From the cell containing the given text, extract its center point as [X, Y] coordinate. 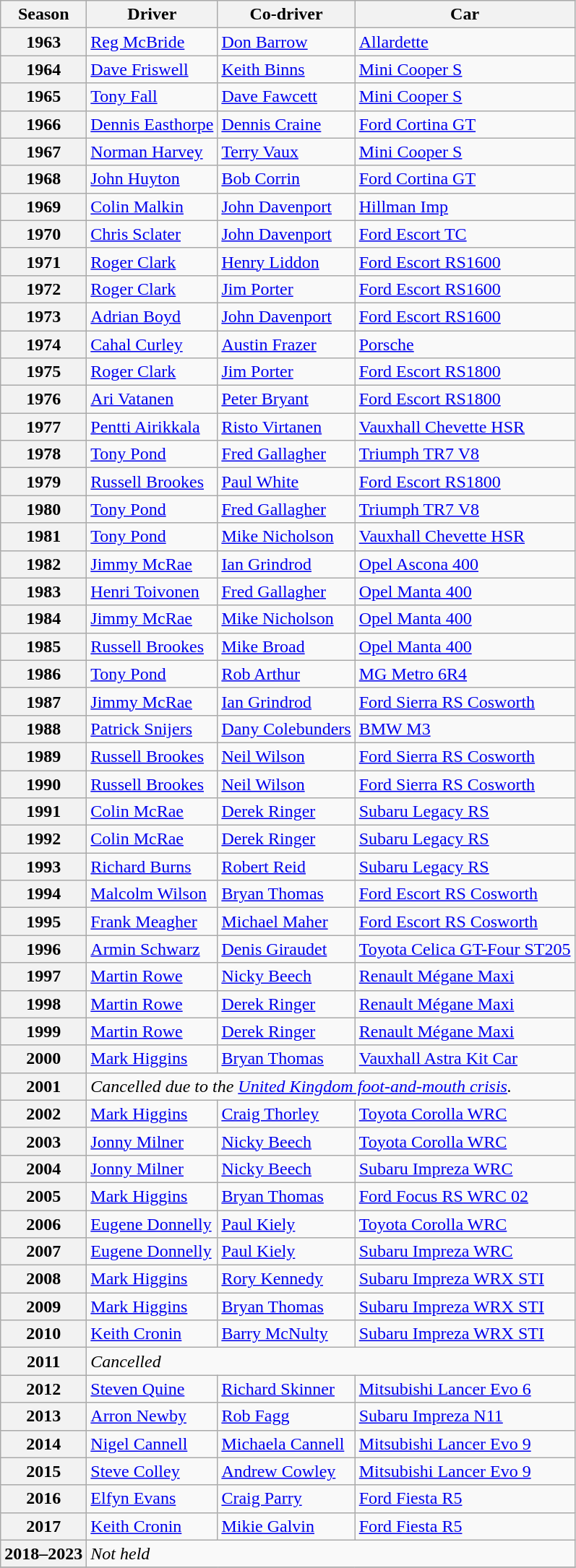
Reg McBride [152, 42]
Risto Virtanen [286, 427]
Dave Friswell [152, 69]
Pentti Airikkala [152, 427]
1974 [43, 345]
Arron Newby [152, 1416]
Henri Toivonen [152, 592]
Denis Giraudet [286, 949]
Richard Skinner [286, 1389]
1980 [43, 509]
1966 [43, 124]
1993 [43, 867]
1992 [43, 839]
Rob Arthur [286, 674]
Dennis Easthorpe [152, 124]
1997 [43, 976]
Car [465, 14]
2001 [43, 1086]
Nigel Cannell [152, 1444]
1967 [43, 152]
Mike Broad [286, 646]
Craig Thorley [286, 1114]
Craig Parry [286, 1499]
1975 [43, 372]
1998 [43, 1004]
2005 [43, 1196]
2009 [43, 1307]
Ford Focus RS WRC 02 [465, 1196]
1982 [43, 564]
Co-driver [286, 14]
Driver [152, 14]
Season [43, 14]
1972 [43, 289]
John Huyton [152, 179]
1987 [43, 701]
Porsche [465, 345]
Toyota Celica GT-Four ST205 [465, 949]
1988 [43, 729]
Steve Colley [152, 1471]
Cancelled [331, 1361]
1977 [43, 427]
Elfyn Evans [152, 1499]
Rob Fagg [286, 1416]
Ari Vatanen [152, 399]
Henry Liddon [286, 261]
Vauxhall Astra Kit Car [465, 1059]
Frank Meagher [152, 922]
Adrian Boyd [152, 316]
1971 [43, 261]
Opel Ascona 400 [465, 564]
2004 [43, 1169]
Ford Escort TC [465, 234]
Dany Colebunders [286, 729]
2008 [43, 1279]
2014 [43, 1444]
2016 [43, 1499]
Hillman Imp [465, 207]
1965 [43, 97]
2015 [43, 1471]
1986 [43, 674]
Dennis Craine [286, 124]
1970 [43, 234]
2012 [43, 1389]
Cahal Curley [152, 345]
Richard Burns [152, 867]
Michael Maher [286, 922]
Keith Binns [286, 69]
1989 [43, 756]
Andrew Cowley [286, 1471]
1973 [43, 316]
1996 [43, 949]
Austin Frazer [286, 345]
2007 [43, 1252]
2018–2023 [43, 1554]
Don Barrow [286, 42]
2010 [43, 1334]
1978 [43, 454]
1984 [43, 619]
Mikie Galvin [286, 1526]
Bob Corrin [286, 179]
1990 [43, 784]
2011 [43, 1361]
2002 [43, 1114]
1981 [43, 537]
Robert Reid [286, 867]
1964 [43, 69]
Terry Vaux [286, 152]
1999 [43, 1031]
1991 [43, 812]
Not held [331, 1554]
2000 [43, 1059]
1995 [43, 922]
Patrick Snijers [152, 729]
Chris Sclater [152, 234]
Cancelled due to the United Kingdom foot-and-mouth crisis. [331, 1086]
Michaela Cannell [286, 1444]
Malcolm Wilson [152, 894]
Barry McNulty [286, 1334]
Norman Harvey [152, 152]
Armin Schwarz [152, 949]
Allardette [465, 42]
Dave Fawcett [286, 97]
1994 [43, 894]
1963 [43, 42]
Rory Kennedy [286, 1279]
Mitsubishi Lancer Evo 6 [465, 1389]
1985 [43, 646]
Colin Malkin [152, 207]
Tony Fall [152, 97]
2013 [43, 1416]
1968 [43, 179]
Subaru Impreza N11 [465, 1416]
MG Metro 6R4 [465, 674]
Paul White [286, 482]
2017 [43, 1526]
BMW M3 [465, 729]
1969 [43, 207]
1979 [43, 482]
Steven Quine [152, 1389]
1983 [43, 592]
1976 [43, 399]
2006 [43, 1224]
2003 [43, 1141]
Peter Bryant [286, 399]
